Find where the given text appears and provide that cell's center as (X, Y) coordinate. 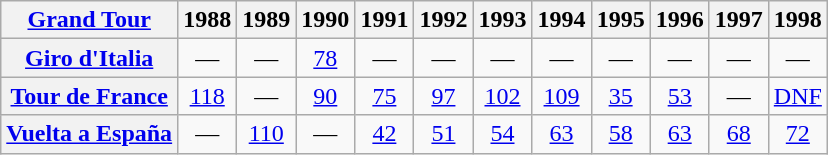
35 (620, 96)
1998 (798, 20)
1989 (266, 20)
Giro d'Italia (90, 58)
97 (444, 96)
DNF (798, 96)
1997 (738, 20)
1990 (326, 20)
42 (384, 134)
51 (444, 134)
1988 (208, 20)
1994 (562, 20)
1991 (384, 20)
Grand Tour (90, 20)
72 (798, 134)
Tour de France (90, 96)
1992 (444, 20)
58 (620, 134)
90 (326, 96)
78 (326, 58)
1996 (680, 20)
110 (266, 134)
53 (680, 96)
1993 (502, 20)
54 (502, 134)
75 (384, 96)
1995 (620, 20)
118 (208, 96)
68 (738, 134)
Vuelta a España (90, 134)
109 (562, 96)
102 (502, 96)
